Search for the cell housing the specified text and yield its (X, Y) center coordinate. 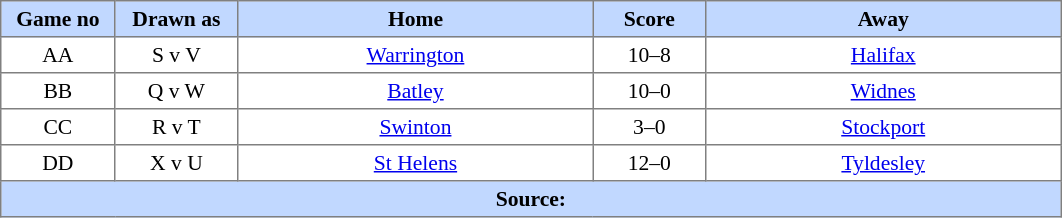
Warrington (416, 55)
R v T (176, 127)
Home (416, 19)
DD (58, 163)
10–8 (649, 55)
Swinton (416, 127)
3–0 (649, 127)
BB (58, 91)
X v U (176, 163)
Q v W (176, 91)
CC (58, 127)
Tyldesley (883, 163)
Score (649, 19)
Batley (416, 91)
St Helens (416, 163)
Drawn as (176, 19)
Halifax (883, 55)
AA (58, 55)
Source: (531, 199)
Widnes (883, 91)
S v V (176, 55)
12–0 (649, 163)
Stockport (883, 127)
Away (883, 19)
Game no (58, 19)
10–0 (649, 91)
